Return (X, Y) of the center of cell containing provided text 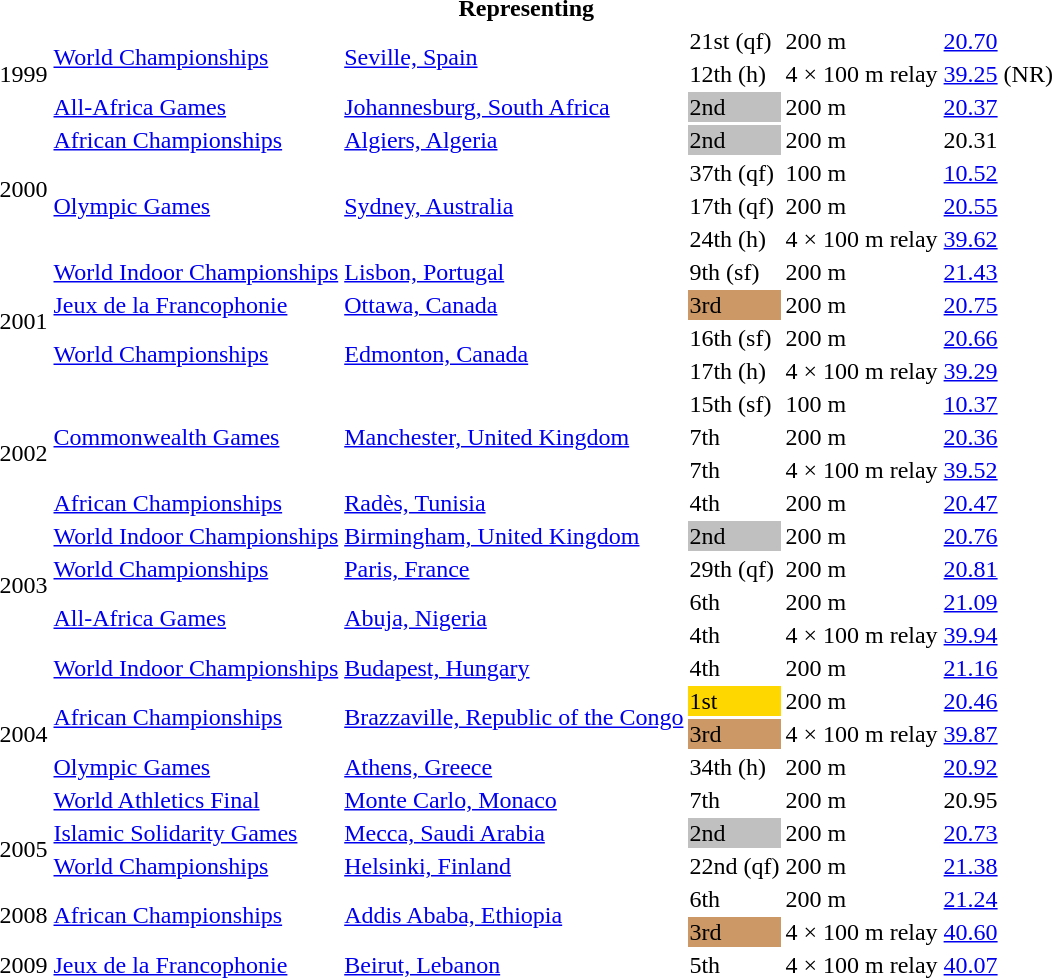
1st (734, 701)
Islamic Solidarity Games (196, 833)
Helsinki, Finland (514, 866)
17th (h) (734, 371)
21st (qf) (734, 41)
Algiers, Algeria (514, 140)
Lisbon, Portugal (514, 272)
Budapest, Hungary (514, 668)
Birmingham, United Kingdom (514, 536)
Brazzaville, Republic of the Congo (514, 718)
Sydney, Australia (514, 206)
34th (h) (734, 767)
Athens, Greece (514, 767)
Manchester, United Kingdom (514, 437)
15th (sf) (734, 404)
Ottawa, Canada (514, 305)
9th (sf) (734, 272)
16th (sf) (734, 338)
Jeux de la Francophonie (196, 305)
12th (h) (734, 74)
World Athletics Final (196, 800)
Paris, France (514, 569)
17th (qf) (734, 206)
Mecca, Saudi Arabia (514, 833)
24th (h) (734, 239)
Johannesburg, South Africa (514, 107)
Commonwealth Games (196, 437)
22nd (qf) (734, 866)
Addis Ababa, Ethiopia (514, 916)
Edmonton, Canada (514, 354)
Abuja, Nigeria (514, 618)
37th (qf) (734, 173)
Monte Carlo, Monaco (514, 800)
Seville, Spain (514, 58)
Radès, Tunisia (514, 503)
29th (qf) (734, 569)
